Detect which cell encompasses the target text, then output its (X, Y) center coordinate. 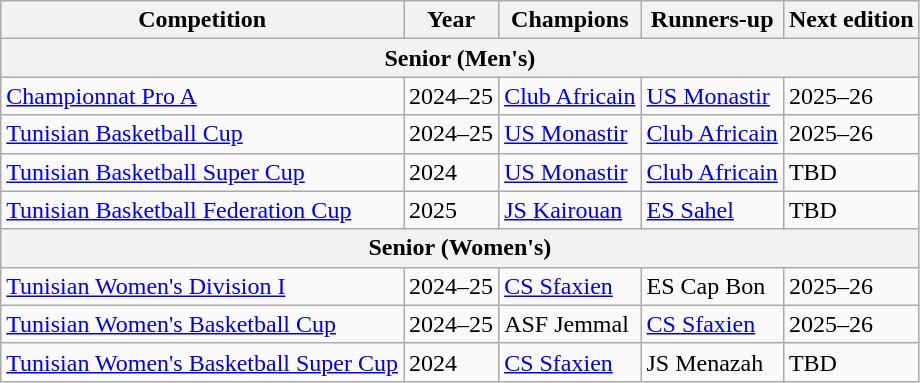
ASF Jemmal (570, 324)
2025 (452, 210)
ES Sahel (712, 210)
Champions (570, 20)
Next edition (851, 20)
Tunisian Women's Basketball Super Cup (202, 362)
Senior (Women's) (460, 248)
Tunisian Women's Division I (202, 286)
Year (452, 20)
Tunisian Women's Basketball Cup (202, 324)
JS Kairouan (570, 210)
Runners-up (712, 20)
JS Menazah (712, 362)
Tunisian Basketball Cup (202, 134)
Championnat Pro A (202, 96)
Tunisian Basketball Super Cup (202, 172)
Competition (202, 20)
Senior (Men's) (460, 58)
ES Cap Bon (712, 286)
Tunisian Basketball Federation Cup (202, 210)
